Locate the cell with the specified text and output its (X, Y) center coordinate. 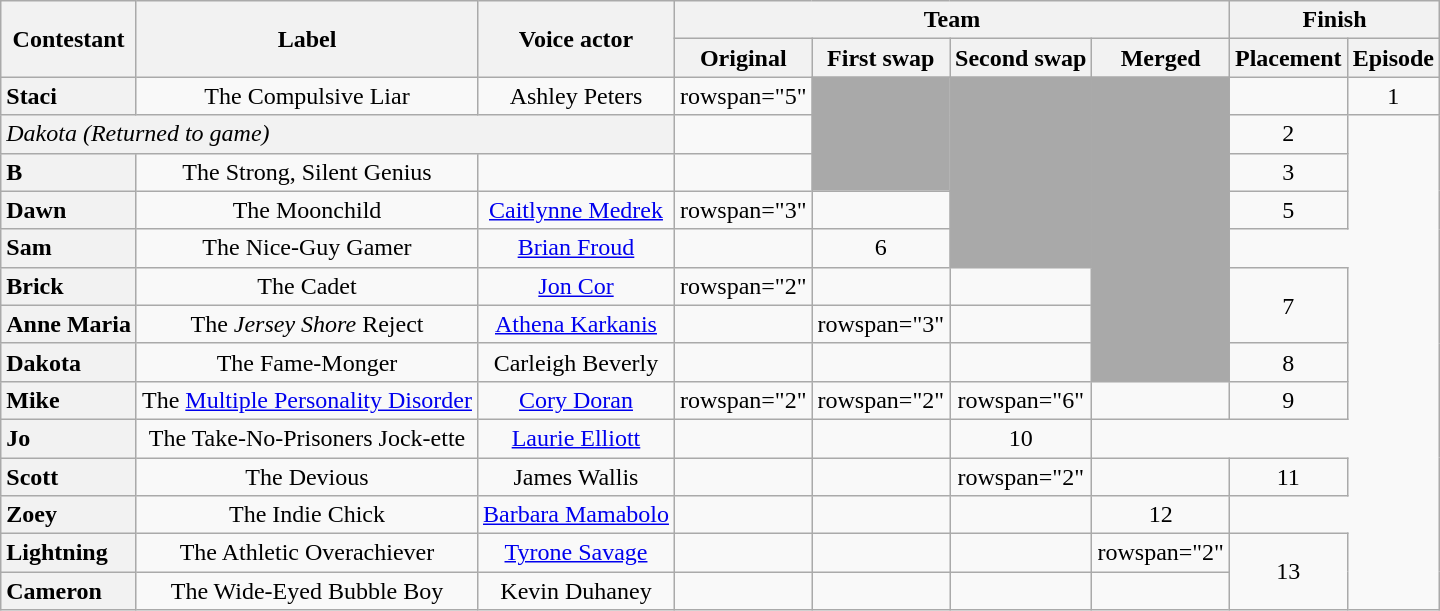
Staci (69, 96)
Scott (69, 477)
Tyrone Savage (576, 553)
Mike (69, 400)
Cory Doran (576, 400)
Dakota (69, 362)
2 (1288, 134)
Kevin Duhaney (576, 591)
The Cadet (306, 286)
The Nice-Guy Gamer (306, 248)
Laurie Elliott (576, 438)
12 (1161, 515)
James Wallis (576, 477)
Anne Maria (69, 324)
The Athletic Overachiever (306, 553)
The Devious (306, 477)
7 (1288, 305)
Carleigh Beverly (576, 362)
9 (1288, 400)
Barbara Mamabolo (576, 515)
First swap (881, 58)
Finish (1334, 20)
Label (306, 39)
The Indie Chick (306, 515)
13 (1288, 572)
The Fame-Monger (306, 362)
The Moonchild (306, 210)
Episode (1393, 58)
rowspan="5" (743, 96)
Jo (69, 438)
The Wide-Eyed Bubble Boy (306, 591)
Second swap (1021, 58)
Team (952, 20)
Athena Karkanis (576, 324)
The Multiple Personality Disorder (306, 400)
Brick (69, 286)
3 (1288, 172)
The Jersey Shore Reject (306, 324)
Sam (69, 248)
The Strong, Silent Genius (306, 172)
5 (1288, 210)
rowspan="6" (1021, 400)
The Compulsive Liar (306, 96)
Ashley Peters (576, 96)
10 (1021, 438)
The Take-No-Prisoners Jock-ette (306, 438)
Cameron (69, 591)
8 (1288, 362)
Lightning (69, 553)
Brian Froud (576, 248)
Placement (1288, 58)
Original (743, 58)
Merged (1161, 58)
Voice actor (576, 39)
1 (1393, 96)
Dawn (69, 210)
6 (881, 248)
Zoey (69, 515)
Jon Cor (576, 286)
Contestant (69, 39)
Caitlynne Medrek (576, 210)
11 (1288, 477)
B (69, 172)
Dakota (Returned to game) (338, 134)
